Return (x, y) of the center of cell containing provided text 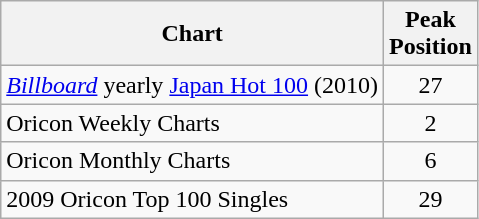
PeakPosition (431, 34)
Oricon Weekly Charts (192, 123)
29 (431, 199)
Billboard yearly Japan Hot 100 (2010) (192, 85)
2009 Oricon Top 100 Singles (192, 199)
Oricon Monthly Charts (192, 161)
Chart (192, 34)
2 (431, 123)
27 (431, 85)
6 (431, 161)
